Pinpoint the cell where the given text exists, returning its (X, Y) midpoint coordinate. 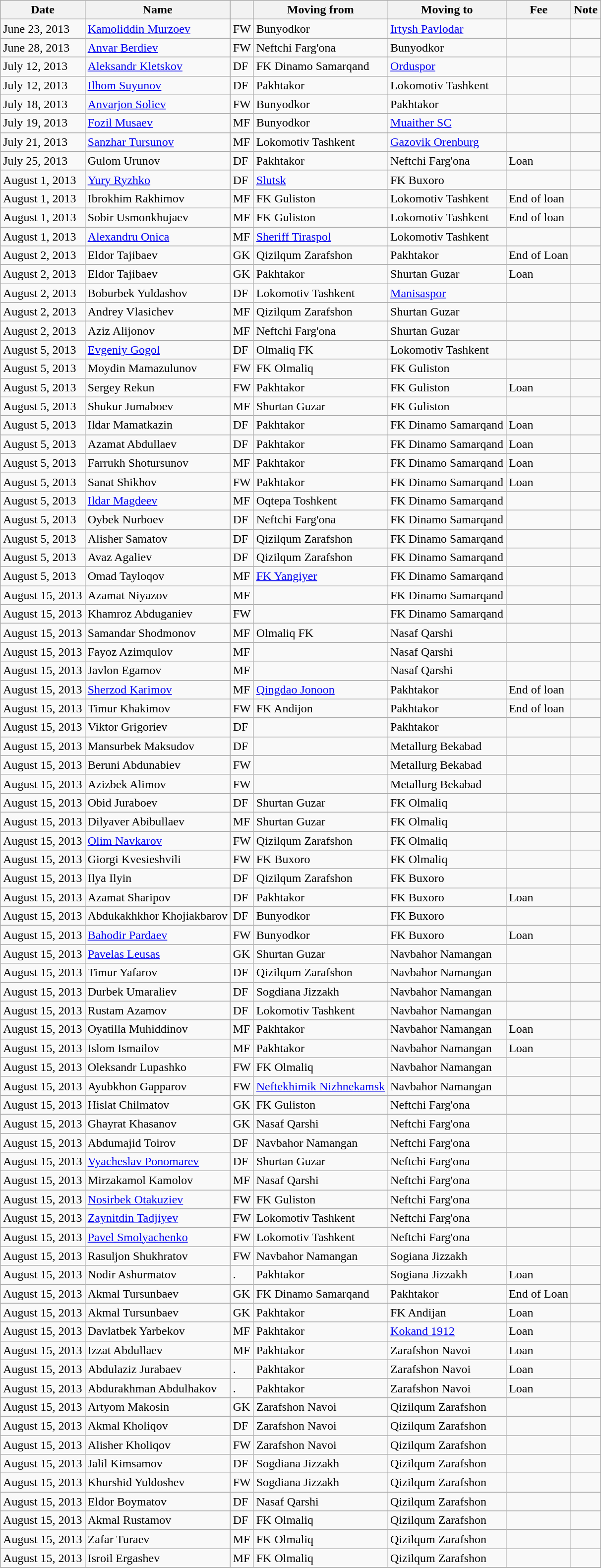
Sanat Shikhov (158, 482)
Abdumajid Toirov (158, 1142)
Artyom Makosin (158, 1407)
Shukur Jumaboev (158, 406)
Ayubkhon Gapparov (158, 1086)
Timur Yafarov (158, 973)
Andrey Vlasichev (158, 312)
July 25, 2013 (43, 161)
Anvar Berdiev (158, 48)
Nosirbek Otakuziev (158, 1199)
Durbek Umaraliev (158, 992)
Olim Navkarov (158, 841)
Azamat Niyazov (158, 595)
Fee (539, 10)
Bahodir Pardaev (158, 935)
Timur Khakimov (158, 708)
Zafar Turaev (158, 1539)
Oybek Nurboev (158, 519)
Islom Ismailov (158, 1048)
Moving from (320, 10)
Dilyaver Abibullaev (158, 821)
Note (586, 10)
Giorgi Kvesieshvili (158, 860)
Boburbek Yuldashov (158, 293)
FK Yangiyer (320, 576)
FK Andijon (320, 708)
Akmal Kholiqov (158, 1426)
Samandar Shodmonov (158, 633)
Ibrokhim Rakhimov (158, 198)
June 28, 2013 (43, 48)
Javlon Egamov (158, 671)
Khurshid Yuldoshev (158, 1483)
Alisher Kholiqov (158, 1445)
Azamat Abdullaev (158, 444)
Yury Ryzhko (158, 180)
Alisher Samatov (158, 538)
Akmal Rustamov (158, 1520)
Mirzakamol Kamolov (158, 1181)
Khamroz Abduganiev (158, 614)
July 19, 2013 (43, 123)
Orduspor (447, 66)
Obid Juraboev (158, 803)
Eldor Boymatov (158, 1502)
Fozil Musaev (158, 123)
Irtysh Pavlodar (447, 29)
Azamat Sharipov (158, 897)
Sheriff Tiraspol (320, 237)
July 18, 2013 (43, 104)
Izzat Abdullaev (158, 1350)
Ildar Mamatkazin (158, 425)
Zaynitdin Tadjiyev (158, 1218)
Ilya Ilyin (158, 878)
Viktor Grigoriev (158, 727)
Fayoz Azimqulov (158, 652)
Gulom Urunov (158, 161)
Nodir Ashurmatov (158, 1275)
Sergey Rekun (158, 387)
Davlatbek Yarbekov (158, 1331)
Moydin Mamazulunov (158, 369)
Rasuljon Shukhratov (158, 1256)
Aziz Alijonov (158, 331)
Ildar Magdeev (158, 501)
Date (43, 10)
Pavel Smolyachenko (158, 1237)
Vyacheslav Ponomarev (158, 1162)
Qingdao Jonoon (320, 690)
Oyatilla Muhiddinov (158, 1029)
Abdurakhman Abdulhakov (158, 1388)
Sherzod Karimov (158, 690)
Ilhom Suyunov (158, 85)
Rustam Azamov (158, 1010)
Jalil Kimsamov (158, 1464)
Neftekhimik Nizhnekamsk (320, 1086)
Name (158, 10)
Muaither SC (447, 123)
Evgeniy Gogol (158, 350)
FK Andijan (447, 1313)
Kamoliddin Murzoev (158, 29)
Isroil Ergashev (158, 1558)
Farrukh Shotursunov (158, 463)
Moving to (447, 10)
Anvarjon Soliev (158, 104)
Pavelas Leusas (158, 954)
Omad Tayloqov (158, 576)
Oleksandr Lupashko (158, 1067)
Ghayrat Khasanov (158, 1124)
Slutsk (320, 180)
Sanzhar Tursunov (158, 142)
July 21, 2013 (43, 142)
June 23, 2013 (43, 29)
Abdulaziz Jurabaev (158, 1369)
Oqtepa Toshkent (320, 501)
Sobir Usmonkhujaev (158, 217)
Hislat Chilmatov (158, 1105)
Abdukakhkhor Khojiakbarov (158, 916)
Manisaspor (447, 293)
Kokand 1912 (447, 1331)
Aleksandr Kletskov (158, 66)
Avaz Agaliev (158, 558)
Azizbek Alimov (158, 784)
Mansurbek Maksudov (158, 746)
Gazovik Orenburg (447, 142)
Beruni Abdunabiev (158, 765)
Alexandru Onica (158, 237)
